Detect which cell encompasses the target text, then output its [X, Y] center coordinate. 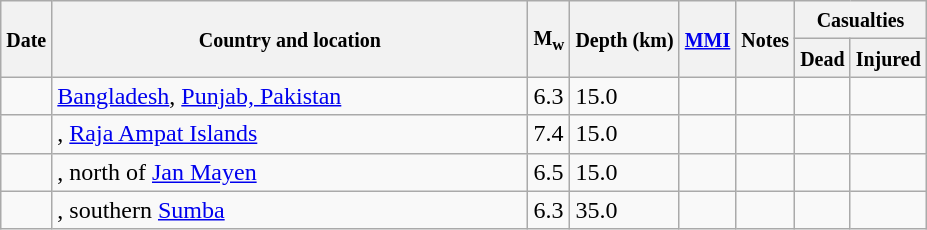
, north of Jan Mayen [290, 172]
MMI [708, 39]
7.4 [549, 134]
Injured [888, 58]
Dead [823, 58]
35.0 [624, 210]
Notes [766, 39]
, Raja Ampat Islands [290, 134]
Casualties [861, 20]
6.5 [549, 172]
, southern Sumba [290, 210]
Mw [549, 39]
Date [26, 39]
Depth (km) [624, 39]
Country and location [290, 39]
Bangladesh, Punjab, Pakistan [290, 96]
